Locate the cell with the specified text and output its (X, Y) center coordinate. 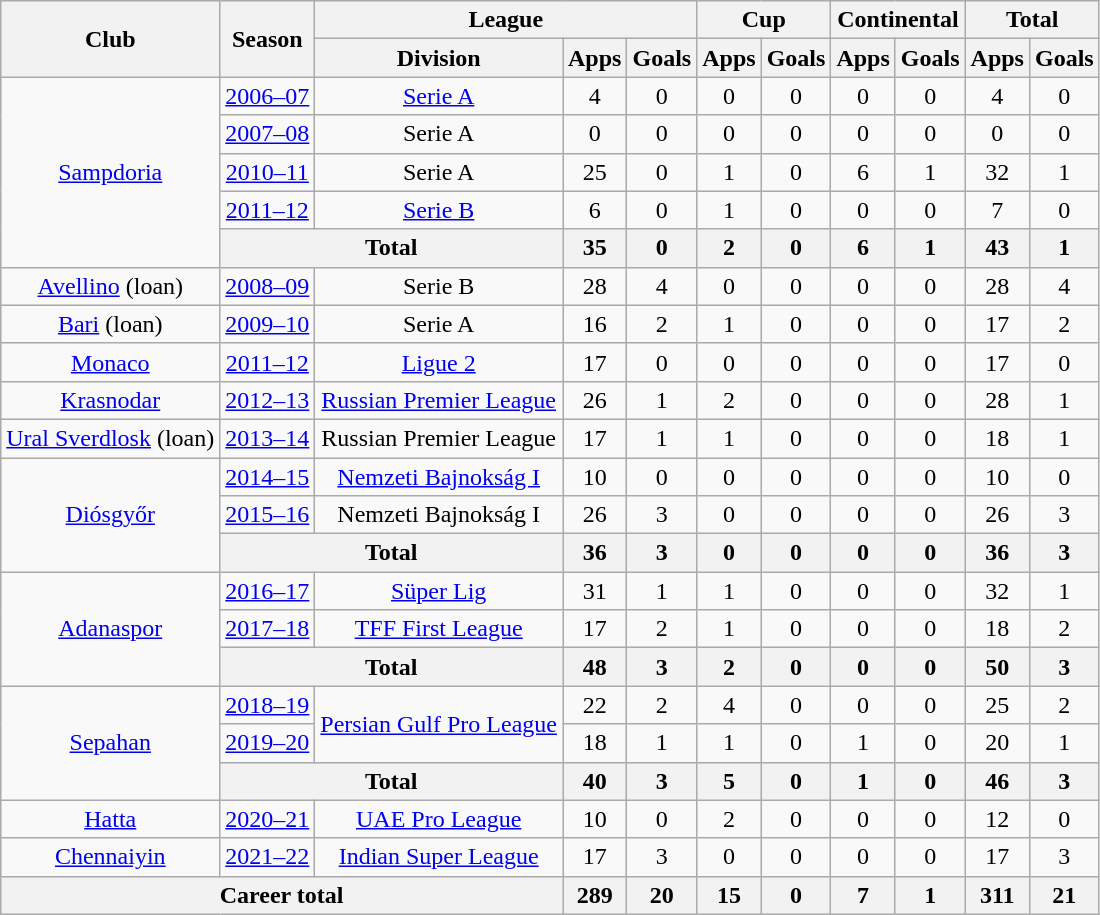
Club (110, 39)
2014–15 (268, 477)
Career total (282, 895)
15 (729, 895)
48 (594, 667)
Hatta (110, 819)
35 (594, 248)
Cup (764, 20)
Sampdoria (110, 172)
2017–18 (268, 629)
16 (594, 324)
21 (1064, 895)
50 (997, 667)
Chennaiyin (110, 857)
2012–13 (268, 400)
31 (594, 591)
289 (594, 895)
2018–19 (268, 705)
Diósgyőr (110, 515)
UAE Pro League (439, 819)
Indian Super League (439, 857)
2020–21 (268, 819)
2013–14 (268, 438)
Continental (898, 20)
2019–20 (268, 743)
5 (729, 781)
43 (997, 248)
Monaco (110, 362)
Division (439, 58)
40 (594, 781)
311 (997, 895)
2008–09 (268, 286)
Ligue 2 (439, 362)
22 (594, 705)
League (506, 20)
2016–17 (268, 591)
Adanaspor (110, 629)
Avellino (loan) (110, 286)
2010–11 (268, 172)
46 (997, 781)
Bari (loan) (110, 324)
Süper Lig (439, 591)
Ural Sverdlosk (loan) (110, 438)
2015–16 (268, 515)
2007–08 (268, 134)
Krasnodar (110, 400)
2021–22 (268, 857)
TFF First League (439, 629)
Season (268, 39)
Persian Gulf Pro League (439, 724)
12 (997, 819)
2009–10 (268, 324)
Sepahan (110, 743)
2006–07 (268, 96)
